From the cell containing the given text, extract its center point as [X, Y] coordinate. 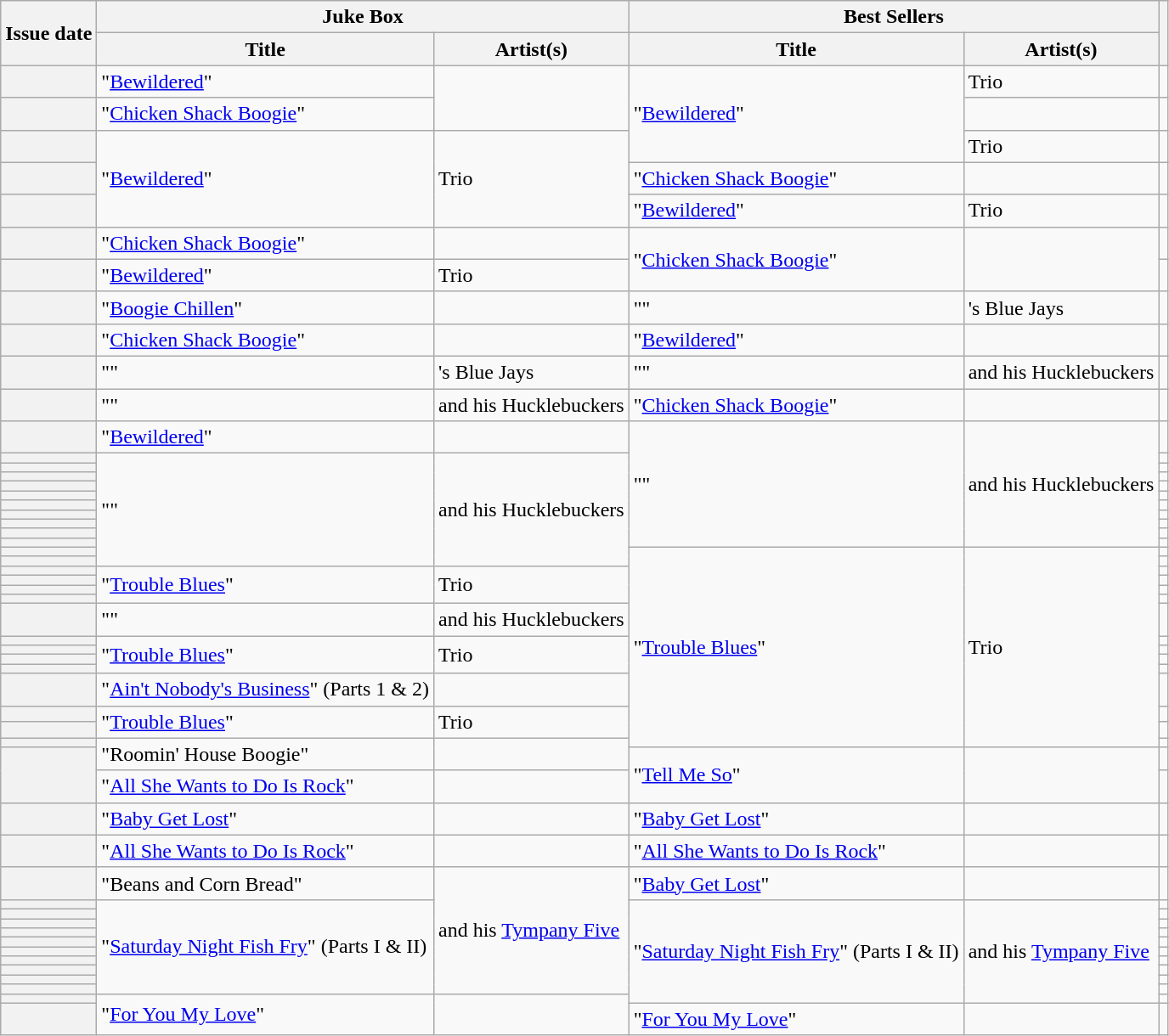
"Boogie Chillen" [265, 307]
Juke Box [363, 17]
Issue date [49, 33]
Best Sellers [894, 17]
"Roomin' House Boogie" [265, 754]
"Ain't Nobody's Business" (Parts 1 & 2) [265, 690]
"Beans and Corn Bread" [265, 883]
"Tell Me So" [796, 774]
